Output the (X, Y) coordinate of the center of the cell containing the given text.  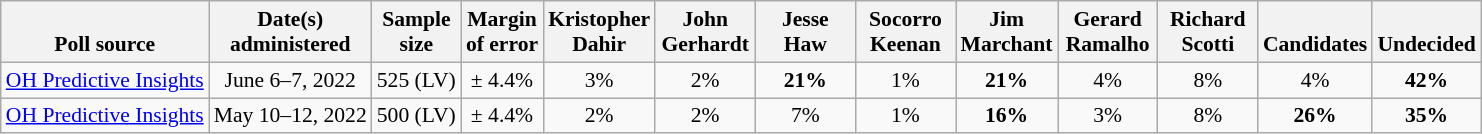
May 10–12, 2022 (290, 116)
7% (805, 116)
500 (LV) (416, 116)
JimMarchant (1007, 32)
525 (LV) (416, 80)
Marginof error (502, 32)
Poll source (105, 32)
RichardScotti (1208, 32)
Date(s)administered (290, 32)
16% (1007, 116)
Undecided (1426, 32)
JohnGerhardt (705, 32)
35% (1426, 116)
Candidates (1315, 32)
JesseHaw (805, 32)
SocorroKeenan (905, 32)
GerardRamalho (1108, 32)
Samplesize (416, 32)
26% (1315, 116)
June 6–7, 2022 (290, 80)
KristopherDahir (599, 32)
42% (1426, 80)
